Extract the (X, Y) coordinate from the center of the cell holding the provided text.  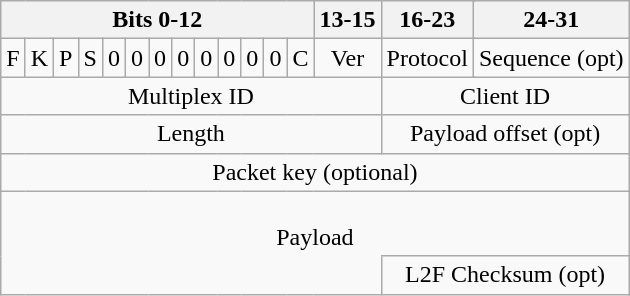
Client ID (505, 96)
Payload offset (opt) (505, 134)
Packet key (optional) (315, 172)
C (300, 58)
13-15 (348, 20)
Length (191, 134)
Multiplex ID (191, 96)
Sequence (opt) (551, 58)
Protocol (427, 58)
Bits 0-12 (158, 20)
16-23 (427, 20)
L2F Checksum (opt) (505, 275)
Payload (315, 224)
P (66, 58)
S (90, 58)
24-31 (551, 20)
Ver (348, 58)
K (39, 58)
F (13, 58)
